Detect which cell encompasses the target text, then output its (X, Y) center coordinate. 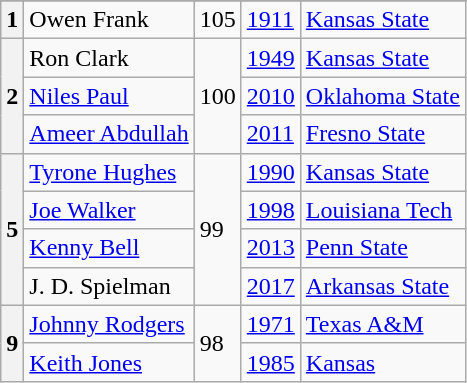
9 (12, 343)
Louisiana Tech (382, 210)
5 (12, 229)
Fresno State (382, 134)
1971 (270, 324)
2011 (270, 134)
Texas A&M (382, 324)
1998 (270, 210)
Keith Jones (109, 362)
1990 (270, 172)
1985 (270, 362)
2017 (270, 286)
98 (218, 343)
Niles Paul (109, 96)
Oklahoma State (382, 96)
J. D. Spielman (109, 286)
Penn State (382, 248)
2 (12, 96)
Ron Clark (109, 58)
2010 (270, 96)
Johnny Rodgers (109, 324)
1949 (270, 58)
Joe Walker (109, 210)
2013 (270, 248)
Ameer Abdullah (109, 134)
1911 (270, 20)
100 (218, 96)
1 (12, 20)
Kansas (382, 362)
Tyrone Hughes (109, 172)
Arkansas State (382, 286)
Kenny Bell (109, 248)
Owen Frank (109, 20)
99 (218, 229)
105 (218, 20)
